Detect which cell encompasses the target text, then output its (X, Y) center coordinate. 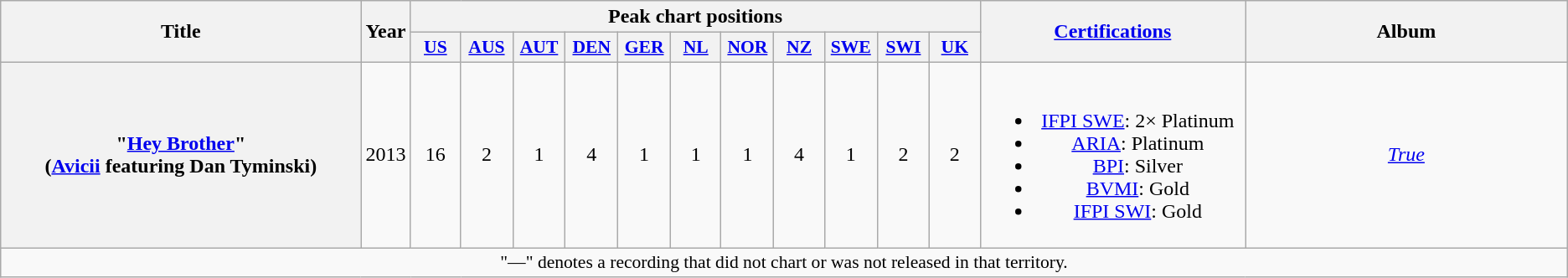
SWE (851, 48)
AUT (539, 48)
NZ (799, 48)
"Hey Brother"(Avicii featuring Dan Tyminski) (181, 154)
Album (1407, 32)
Title (181, 32)
2013 (385, 154)
SWI (903, 48)
Year (385, 32)
UK (955, 48)
True (1407, 154)
IFPI SWE: 2× PlatinumARIA: PlatinumBPI: SilverBVMI: GoldIFPI SWI: Gold (1112, 154)
GER (645, 48)
US (436, 48)
AUS (487, 48)
Peak chart positions (695, 17)
NL (696, 48)
16 (436, 154)
"—" denotes a recording that did not chart or was not released in that territory. (784, 263)
Certifications (1112, 32)
NOR (747, 48)
DEN (591, 48)
